Pinpoint the cell where the given text exists, returning its [X, Y] midpoint coordinate. 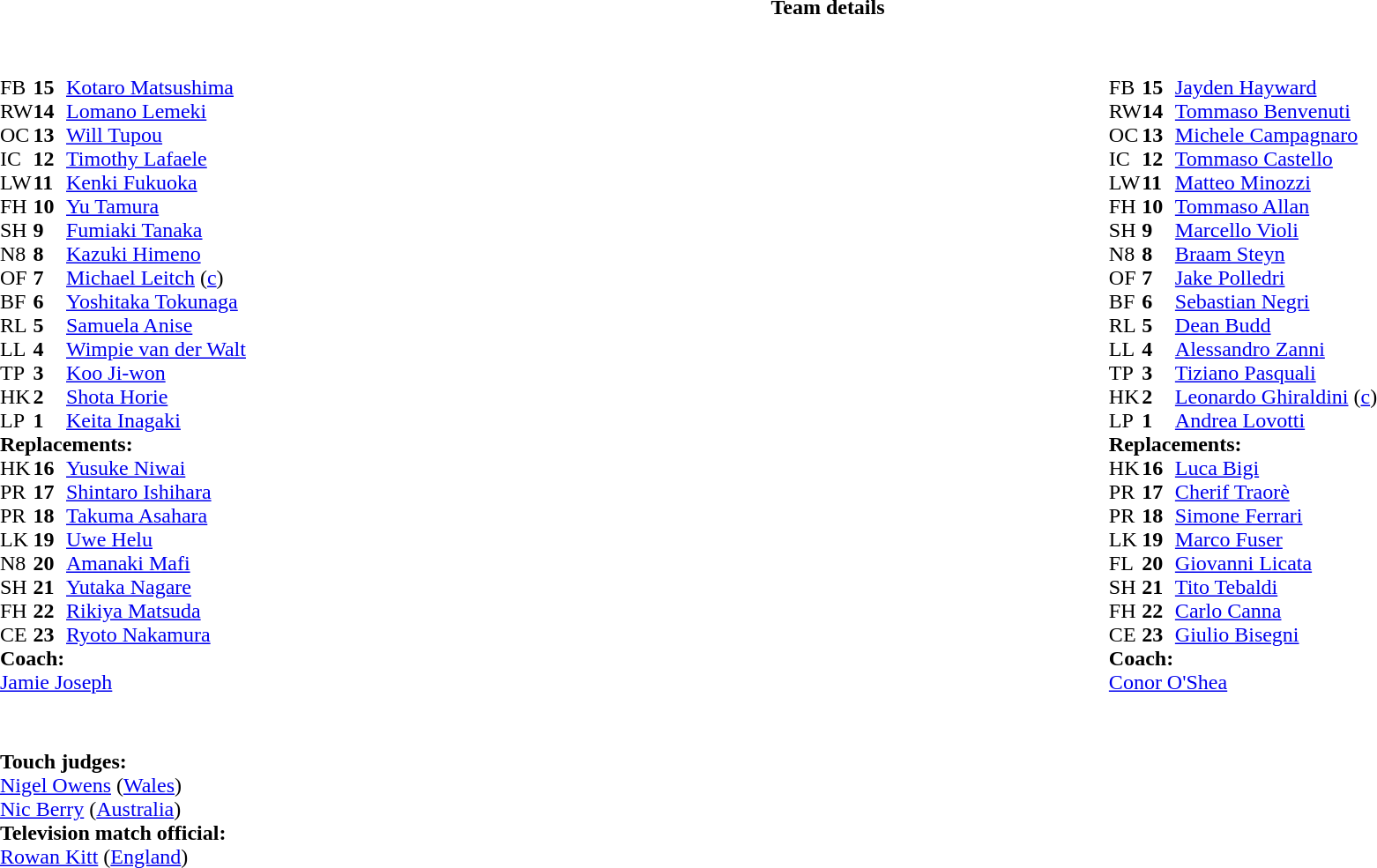
Koo Ji-won [156, 374]
Cherif Traorè [1277, 492]
Tiziano Pasquali [1277, 374]
Marcello Violi [1277, 231]
Michael Leitch (c) [156, 278]
Shintaro Ishihara [156, 492]
Will Tupou [156, 136]
Samuela Anise [156, 326]
Conor O'Shea [1243, 682]
Tommaso Castello [1277, 159]
Marco Fuser [1277, 539]
Kazuki Himeno [156, 254]
Simone Ferrari [1277, 516]
Jayden Hayward [1277, 88]
Kenki Fukuoka [156, 183]
Alessandro Zanni [1277, 349]
Sebastian Negri [1277, 301]
FL [1126, 564]
Giovanni Licata [1277, 564]
Keita Inagaki [156, 421]
Leonardo Ghiraldini (c) [1277, 397]
Ryoto Nakamura [156, 634]
Tommaso Allan [1277, 206]
Tito Tebaldi [1277, 587]
Andrea Lovotti [1277, 421]
Dean Budd [1277, 326]
Timothy Lafaele [156, 159]
Fumiaki Tanaka [156, 231]
Carlo Canna [1277, 612]
Rikiya Matsuda [156, 612]
Takuma Asahara [156, 516]
Shota Horie [156, 397]
Yu Tamura [156, 206]
Lomano Lemeki [156, 111]
Giulio Bisegni [1277, 634]
Jamie Joseph [123, 682]
Uwe Helu [156, 539]
Yutaka Nagare [156, 587]
Yoshitaka Tokunaga [156, 301]
Tommaso Benvenuti [1277, 111]
Braam Steyn [1277, 254]
Matteo Minozzi [1277, 183]
Luca Bigi [1277, 469]
Kotaro Matsushima [156, 88]
Michele Campagnaro [1277, 136]
Amanaki Mafi [156, 564]
Jake Polledri [1277, 278]
Wimpie van der Walt [156, 349]
Yusuke Niwai [156, 469]
